Locate the cell with the specified text and output its [X, Y] center coordinate. 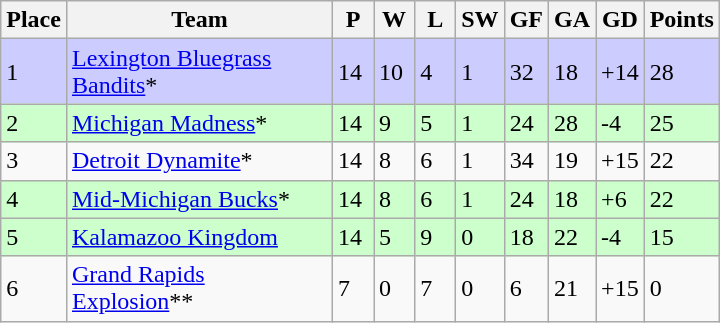
GD [620, 20]
Michigan Madness* [199, 123]
Mid-Michigan Bucks* [199, 199]
P [354, 20]
34 [526, 161]
W [394, 20]
3 [34, 161]
10 [394, 72]
Team [199, 20]
+6 [620, 199]
2 [34, 123]
Kalamazoo Kingdom [199, 237]
19 [572, 161]
Points [682, 20]
Detroit Dynamite* [199, 161]
15 [682, 237]
Grand Rapids Explosion** [199, 288]
+14 [620, 72]
25 [682, 123]
Place [34, 20]
21 [572, 288]
SW [480, 20]
GA [572, 20]
GF [526, 20]
Lexington Bluegrass Bandits* [199, 72]
L [436, 20]
32 [526, 72]
